From the cell containing the given text, extract its center point as (X, Y) coordinate. 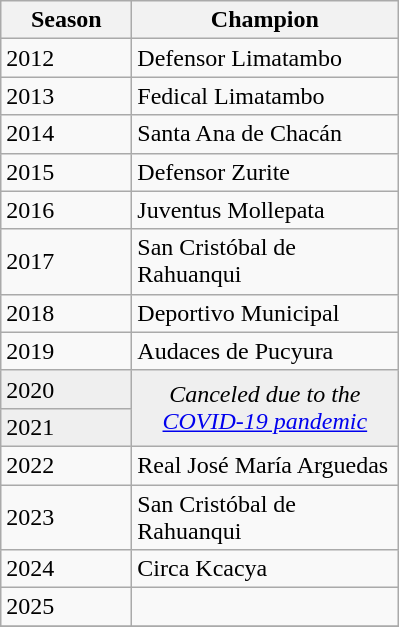
Audaces de Pucyura (265, 351)
Canceled due to the COVID-19 pandemic (265, 408)
Season (66, 20)
2025 (66, 607)
Champion (265, 20)
Defensor Zurite (265, 172)
2015 (66, 172)
Circa Kcacya (265, 569)
2013 (66, 96)
2020 (66, 389)
Juventus Mollepata (265, 210)
2014 (66, 134)
2021 (66, 427)
Real José María Arguedas (265, 465)
2019 (66, 351)
2023 (66, 516)
Defensor Limatambo (265, 58)
Fedical Limatambo (265, 96)
2022 (66, 465)
2024 (66, 569)
2018 (66, 313)
Deportivo Municipal (265, 313)
2012 (66, 58)
Santa Ana de Chacán (265, 134)
2016 (66, 210)
2017 (66, 262)
